Locate the cell with the specified text and output its (X, Y) center coordinate. 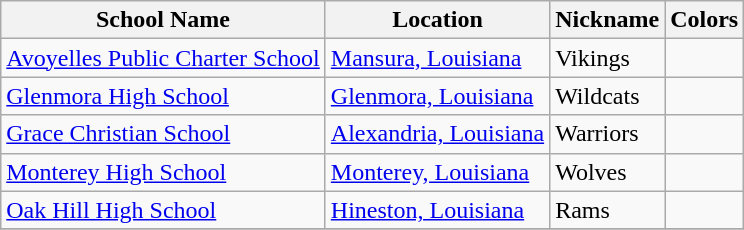
Wolves (608, 172)
Grace Christian School (164, 134)
Wildcats (608, 96)
Mansura, Louisiana (437, 58)
Glenmora High School (164, 96)
Alexandria, Louisiana (437, 134)
Monterey High School (164, 172)
Hineston, Louisiana (437, 210)
Warriors (608, 134)
Avoyelles Public Charter School (164, 58)
Nickname (608, 20)
Vikings (608, 58)
Monterey, Louisiana (437, 172)
Glenmora, Louisiana (437, 96)
Oak Hill High School (164, 210)
School Name (164, 20)
Location (437, 20)
Colors (704, 20)
Rams (608, 210)
